Provide the [x, y] coordinate of the cell's center where the given text is located.  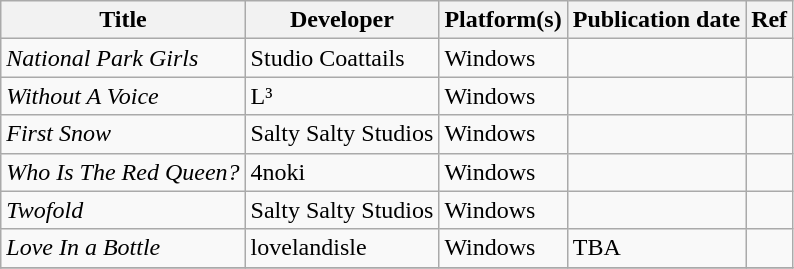
Studio Coattails [342, 58]
Title [123, 20]
Ref [770, 20]
Publication date [656, 20]
First Snow [123, 134]
Developer [342, 20]
TBA [656, 248]
lovelandisle [342, 248]
L³ [342, 96]
4noki [342, 172]
National Park Girls [123, 58]
Without A Voice [123, 96]
Love In a Bottle [123, 248]
Twofold [123, 210]
Platform(s) [503, 20]
Who Is The Red Queen? [123, 172]
